Detect which cell encompasses the target text, then output its [X, Y] center coordinate. 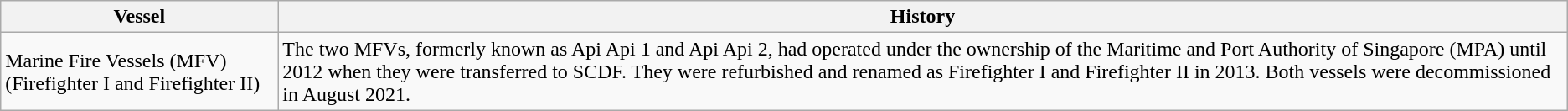
Vessel [139, 17]
History [923, 17]
Marine Fire Vessels (MFV) (Firefighter I and Firefighter II) [139, 71]
